Determine the (X, Y) coordinate at the center of the cell enclosing the given text.  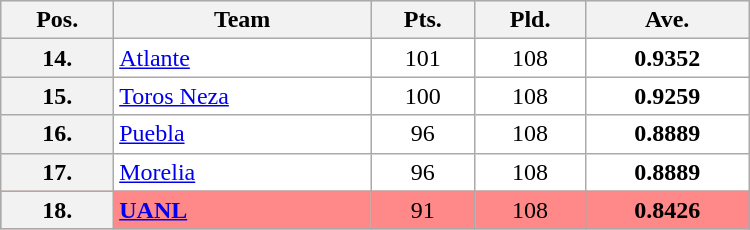
17. (58, 172)
15. (58, 96)
14. (58, 58)
0.8426 (667, 210)
Morelia (242, 172)
Atlante (242, 58)
Toros Neza (242, 96)
UANL (242, 210)
Puebla (242, 134)
Team (242, 20)
101 (423, 58)
0.9259 (667, 96)
Pld. (530, 20)
18. (58, 210)
16. (58, 134)
Ave. (667, 20)
Pts. (423, 20)
100 (423, 96)
91 (423, 210)
Pos. (58, 20)
0.9352 (667, 58)
